Detect which cell encompasses the target text, then output its (x, y) center coordinate. 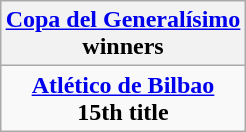
Atlético de Bilbao15th title (123, 98)
Copa del Generalísimowinners (123, 34)
